From the cell containing the given text, extract its center point as [x, y] coordinate. 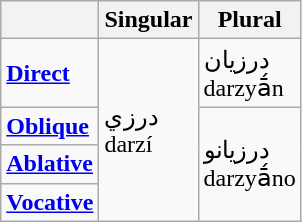
Oblique [50, 126]
درزیانوdarzyā́no [250, 164]
Direct [50, 73]
درزيdarzí [148, 130]
Singular [148, 20]
Plural [250, 20]
Ablative [50, 164]
Vocative [50, 202]
درزيانdarzyā́n [250, 73]
